Return (X, Y) of the center of cell containing provided text 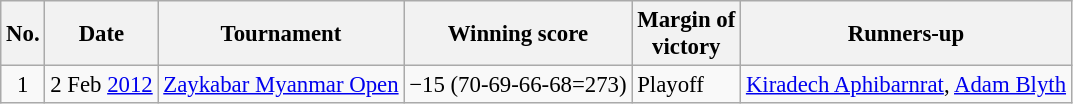
1 (23, 85)
Runners-up (906, 34)
−15 (70-69-66-68=273) (518, 85)
Margin ofvictory (686, 34)
Kiradech Aphibarnrat, Adam Blyth (906, 85)
Date (102, 34)
Playoff (686, 85)
2 Feb 2012 (102, 85)
Tournament (281, 34)
Zaykabar Myanmar Open (281, 85)
Winning score (518, 34)
No. (23, 34)
